Search for the cell housing the specified text and yield its [x, y] center coordinate. 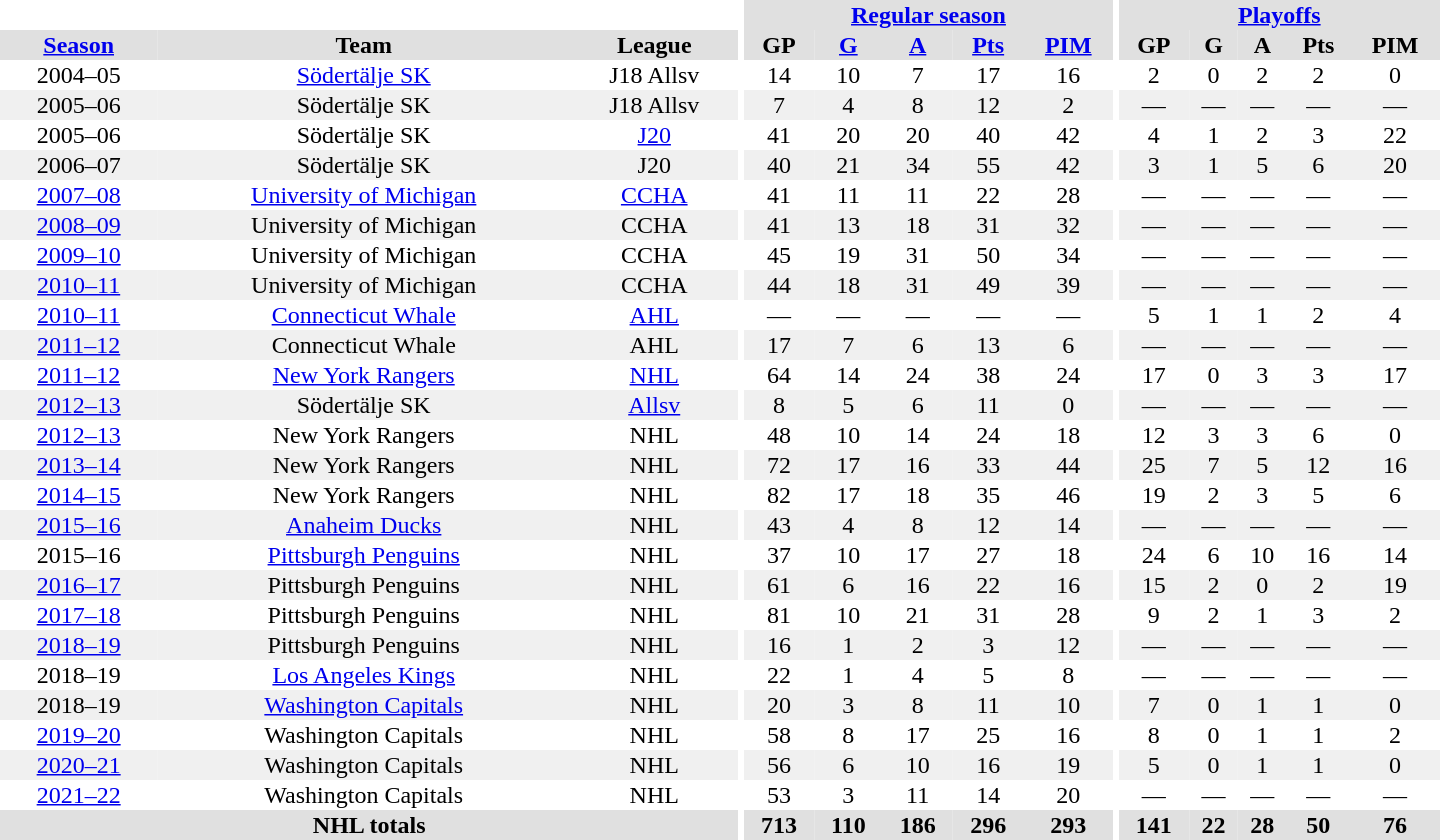
2004–05 [78, 75]
43 [779, 525]
2013–14 [78, 465]
55 [988, 165]
33 [988, 465]
2021–22 [78, 795]
110 [848, 825]
2016–17 [78, 585]
56 [779, 765]
Allsv [654, 405]
35 [988, 495]
81 [779, 615]
2017–18 [78, 615]
32 [1068, 225]
45 [779, 255]
2014–15 [78, 495]
Regular season [928, 15]
39 [1068, 285]
49 [988, 285]
Los Angeles Kings [364, 675]
38 [988, 375]
Team [364, 45]
53 [779, 795]
296 [988, 825]
293 [1068, 825]
9 [1154, 615]
713 [779, 825]
27 [988, 555]
2007–08 [78, 195]
186 [917, 825]
2020–21 [78, 765]
2019–20 [78, 735]
2008–09 [78, 225]
58 [779, 735]
82 [779, 495]
2006–07 [78, 165]
64 [779, 375]
League [654, 45]
Playoffs [1280, 15]
Season [78, 45]
48 [779, 435]
61 [779, 585]
NHL totals [369, 825]
76 [1395, 825]
72 [779, 465]
37 [779, 555]
141 [1154, 825]
15 [1154, 585]
Anaheim Ducks [364, 525]
46 [1068, 495]
2009–10 [78, 255]
